Determine the [X, Y] coordinate at the center of the cell enclosing the given text.  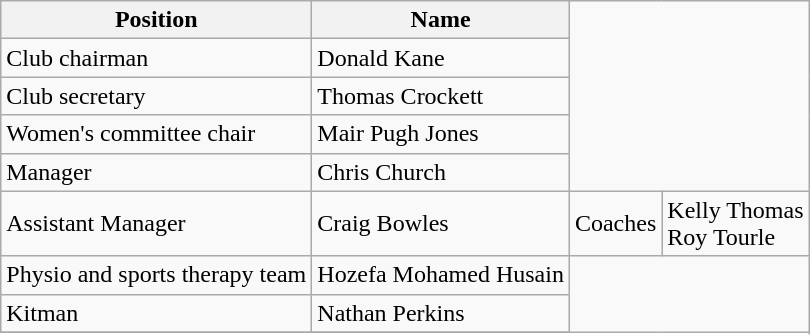
Coaches [615, 224]
Chris Church [441, 172]
Name [441, 20]
Position [156, 20]
Thomas Crockett [441, 96]
Assistant Manager [156, 224]
Club secretary [156, 96]
Kitman [156, 313]
Women's committee chair [156, 134]
Kelly Thomas Roy Tourle [736, 224]
Hozefa Mohamed Husain [441, 275]
Manager [156, 172]
Craig Bowles [441, 224]
Donald Kane [441, 58]
Nathan Perkins [441, 313]
Physio and sports therapy team [156, 275]
Club chairman [156, 58]
Mair Pugh Jones [441, 134]
